Capture the cell that displays the provided text and extract its [x, y] central coordinate. 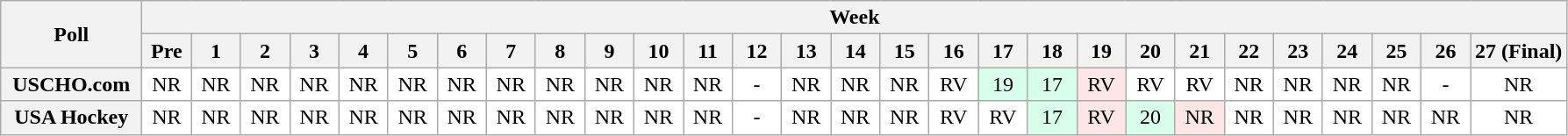
4 [363, 51]
12 [757, 51]
16 [954, 51]
3 [314, 51]
25 [1396, 51]
26 [1445, 51]
7 [511, 51]
Poll [72, 34]
11 [707, 51]
13 [806, 51]
USCHO.com [72, 84]
24 [1347, 51]
USA Hockey [72, 118]
6 [462, 51]
14 [856, 51]
27 (Final) [1519, 51]
22 [1249, 51]
8 [560, 51]
Pre [167, 51]
5 [412, 51]
18 [1052, 51]
Week [855, 18]
23 [1298, 51]
9 [609, 51]
10 [658, 51]
2 [265, 51]
15 [905, 51]
1 [216, 51]
21 [1199, 51]
